Output the (X, Y) coordinate of the center of the cell containing the given text.  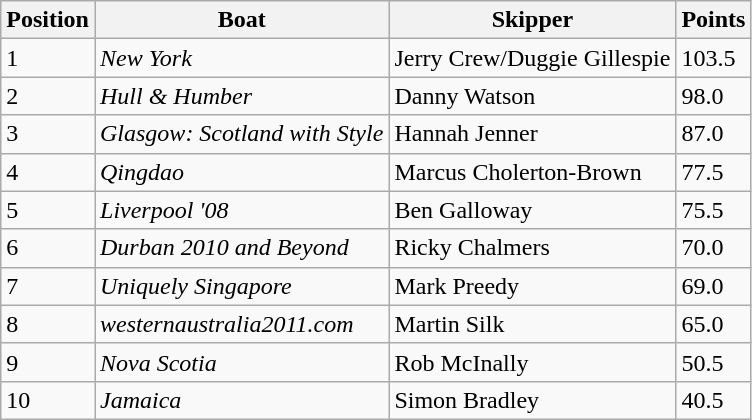
Hull & Humber (241, 96)
Boat (241, 20)
Simon Bradley (532, 400)
75.5 (714, 210)
Points (714, 20)
98.0 (714, 96)
8 (48, 324)
Danny Watson (532, 96)
Position (48, 20)
5 (48, 210)
Durban 2010 and Beyond (241, 248)
87.0 (714, 134)
westernaustralia2011.com (241, 324)
3 (48, 134)
65.0 (714, 324)
Jerry Crew/Duggie Gillespie (532, 58)
Mark Preedy (532, 286)
6 (48, 248)
Uniquely Singapore (241, 286)
Jamaica (241, 400)
Ricky Chalmers (532, 248)
Glasgow: Scotland with Style (241, 134)
77.5 (714, 172)
Liverpool '08 (241, 210)
69.0 (714, 286)
9 (48, 362)
2 (48, 96)
New York (241, 58)
1 (48, 58)
40.5 (714, 400)
103.5 (714, 58)
Ben Galloway (532, 210)
Rob McInally (532, 362)
Marcus Cholerton-Brown (532, 172)
4 (48, 172)
Skipper (532, 20)
50.5 (714, 362)
7 (48, 286)
10 (48, 400)
70.0 (714, 248)
Hannah Jenner (532, 134)
Qingdao (241, 172)
Martin Silk (532, 324)
Nova Scotia (241, 362)
